For the text-containing cell, return its midpoint in (x, y) coordinate format. 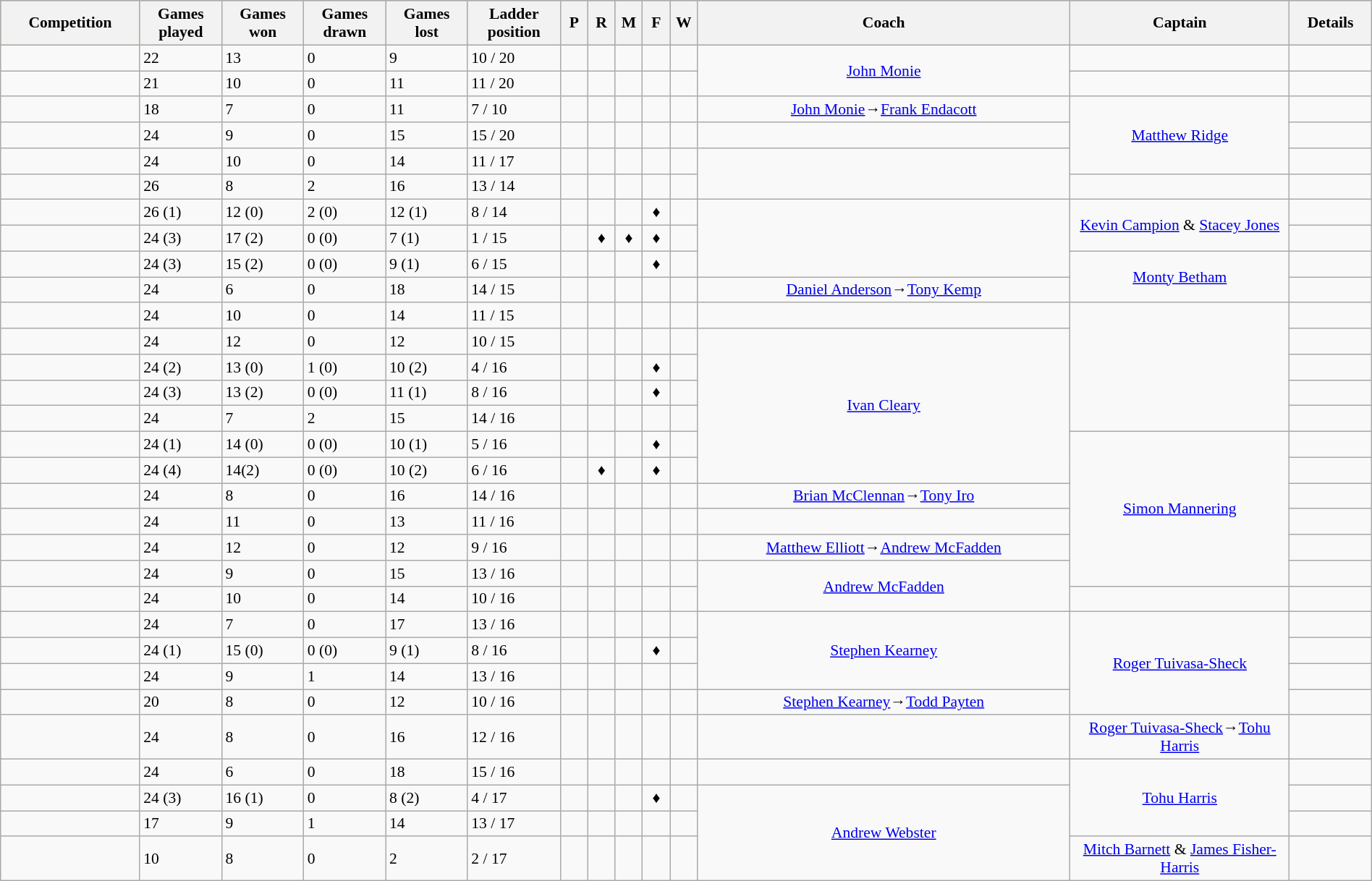
10 (1) (427, 445)
Coach (884, 23)
Ivan Cleary (884, 406)
24 (4) (181, 470)
Matthew Ridge (1180, 136)
9 / 16 (514, 548)
14 / 15 (514, 290)
W (684, 23)
14 (0) (263, 445)
8 (2) (427, 798)
11 / 17 (514, 161)
26 (181, 187)
Captain (1180, 23)
16 (1) (263, 798)
Monty Betham (1180, 276)
Gameslost (427, 23)
Andrew McFadden (884, 586)
Gameswon (263, 23)
15 (0) (263, 651)
F (656, 23)
Stephen Kearney (884, 651)
Ladderposition (514, 23)
Tohu Harris (1180, 799)
Roger Tuivasa-Sheck→Tohu Harris (1180, 738)
Andrew Webster (884, 833)
R (601, 23)
Competition (71, 23)
26 (1) (181, 213)
22 (181, 58)
10 / 15 (514, 341)
Details (1330, 23)
20 (181, 702)
10 / 20 (514, 58)
12 (1) (427, 213)
11 / 16 (514, 522)
P (574, 23)
Matthew Elliott→Andrew McFadden (884, 548)
Kevin Campion & Stacey Jones (1180, 226)
Gamesplayed (181, 23)
7 / 10 (514, 110)
Mitch Barnett & James Fisher-Harris (1180, 859)
24 (2) (181, 367)
21 (181, 84)
14(2) (263, 470)
17 (2) (263, 239)
11 / 15 (514, 316)
1 / 15 (514, 239)
Gamesdrawn (344, 23)
2 (0) (344, 213)
13 (2) (263, 393)
6 / 16 (514, 470)
7 (1) (427, 239)
2 / 17 (514, 859)
1 (0) (344, 367)
Brian McClennan→Tony Iro (884, 496)
M (629, 23)
John Monie (884, 71)
12 / 16 (514, 738)
John Monie→Frank Endacott (884, 110)
Stephen Kearney→Todd Payten (884, 702)
5 / 16 (514, 445)
15 (2) (263, 264)
13 / 17 (514, 824)
Simon Mannering (1180, 509)
15 / 20 (514, 135)
Daniel Anderson→Tony Kemp (884, 290)
8 / 14 (514, 213)
12 (0) (263, 213)
11 (1) (427, 393)
15 / 16 (514, 773)
13 / 14 (514, 187)
Roger Tuivasa-Sheck (1180, 663)
6 / 15 (514, 264)
13 (0) (263, 367)
4 / 16 (514, 367)
11 / 20 (514, 84)
4 / 17 (514, 798)
